Detect which cell encompasses the target text, then output its (X, Y) center coordinate. 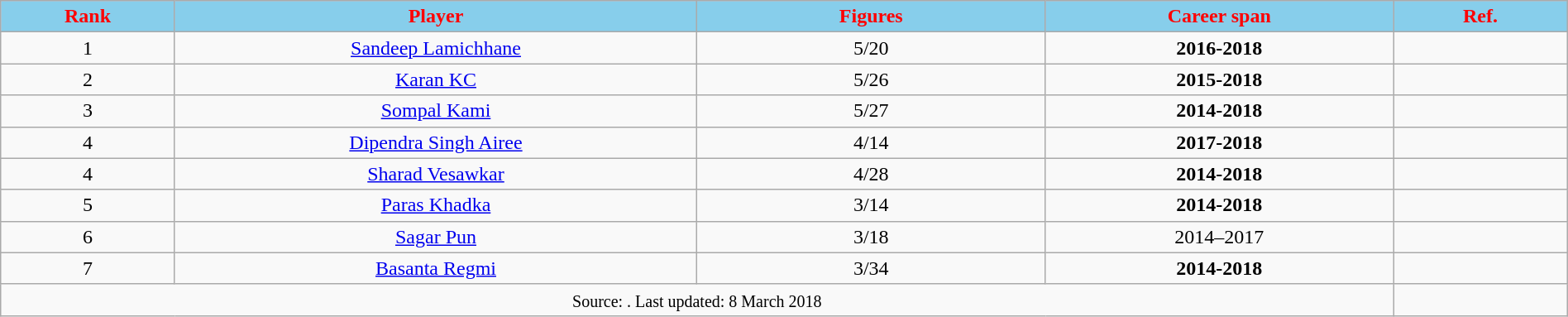
4/14 (872, 142)
Sompal Kami (436, 111)
Sharad Vesawkar (436, 174)
Sandeep Lamichhane (436, 48)
2014–2017 (1219, 237)
5 (88, 205)
7 (88, 268)
Player (436, 17)
3/34 (872, 268)
Career span (1219, 17)
4/28 (872, 174)
1 (88, 48)
Figures (872, 17)
Ref. (1480, 17)
Source: . Last updated: 8 March 2018 (697, 300)
Basanta Regmi (436, 268)
5/20 (872, 48)
Karan KC (436, 79)
2015-2018 (1219, 79)
2 (88, 79)
Dipendra Singh Airee (436, 142)
Rank (88, 17)
5/27 (872, 111)
Sagar Pun (436, 237)
2016-2018 (1219, 48)
6 (88, 237)
5/26 (872, 79)
2017-2018 (1219, 142)
3/18 (872, 237)
Paras Khadka (436, 205)
3/14 (872, 205)
3 (88, 111)
